From the cell containing the given text, extract its center point as [X, Y] coordinate. 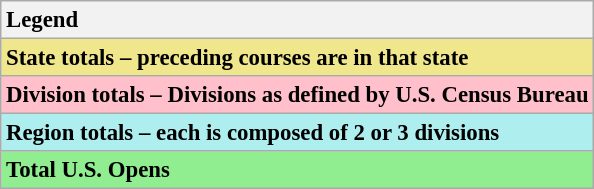
Region totals – each is composed of 2 or 3 divisions [298, 133]
Division totals – Divisions as defined by U.S. Census Bureau [298, 95]
Total U.S. Opens [298, 170]
Legend [298, 20]
State totals – preceding courses are in that state [298, 58]
